Pinpoint the cell where the given text exists, returning its [x, y] midpoint coordinate. 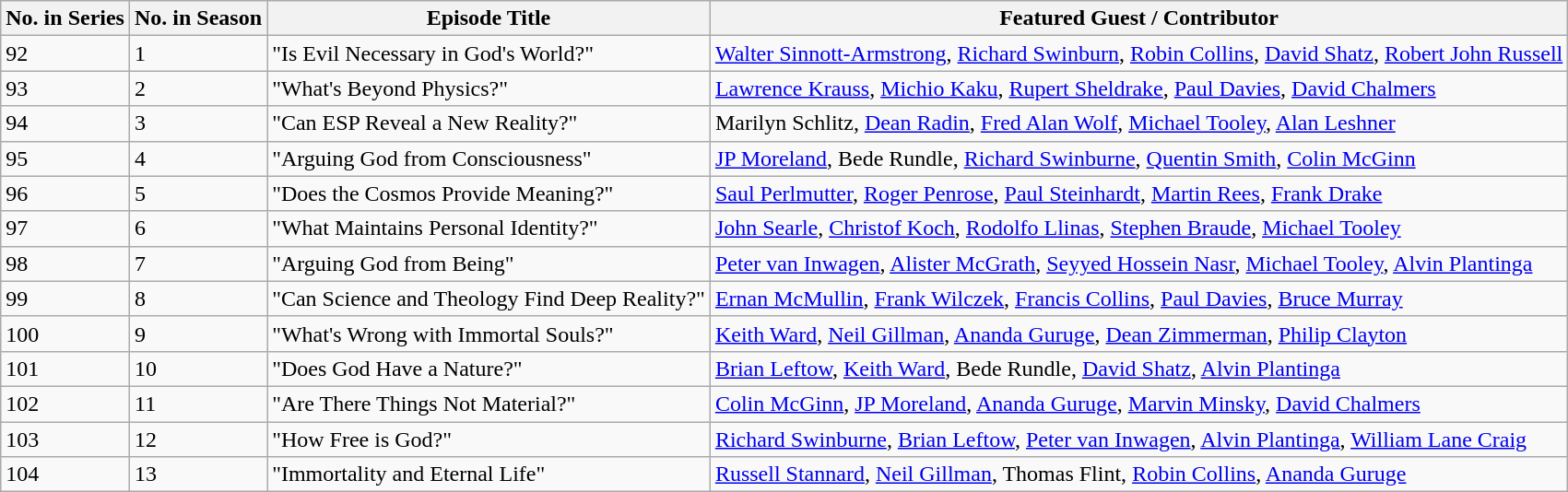
No. in Series [65, 18]
Featured Guest / Contributor [1138, 18]
7 [197, 264]
"Can ESP Reveal a New Reality?" [489, 123]
3 [197, 123]
"Can Science and Theology Find Deep Reality?" [489, 299]
12 [197, 439]
"What's Beyond Physics?" [489, 88]
103 [65, 439]
"How Free is God?" [489, 439]
10 [197, 369]
100 [65, 334]
94 [65, 123]
Brian Leftow, Keith Ward, Bede Rundle, David Shatz, Alvin Plantinga [1138, 369]
1 [197, 53]
"What's Wrong with Immortal Souls?" [489, 334]
11 [197, 404]
Peter van Inwagen, Alister McGrath, Seyyed Hossein Nasr, Michael Tooley, Alvin Plantinga [1138, 264]
"Immortality and Eternal Life" [489, 474]
Richard Swinburne, Brian Leftow, Peter van Inwagen, Alvin Plantinga, William Lane Craig [1138, 439]
"Is Evil Necessary in God's World?" [489, 53]
"Arguing God from Being" [489, 264]
95 [65, 158]
"What Maintains Personal Identity?" [489, 228]
Lawrence Krauss, Michio Kaku, Rupert Sheldrake, Paul Davies, David Chalmers [1138, 88]
101 [65, 369]
4 [197, 158]
Keith Ward, Neil Gillman, Ananda Guruge, Dean Zimmerman, Philip Clayton [1138, 334]
Russell Stannard, Neil Gillman, Thomas Flint, Robin Collins, Ananda Guruge [1138, 474]
Ernan McMullin, Frank Wilczek, Francis Collins, Paul Davies, Bruce Murray [1138, 299]
Walter Sinnott-Armstrong, Richard Swinburn, Robin Collins, David Shatz, Robert John Russell [1138, 53]
No. in Season [197, 18]
Marilyn Schlitz, Dean Radin, Fred Alan Wolf, Michael Tooley, Alan Leshner [1138, 123]
John Searle, Christof Koch, Rodolfo Llinas, Stephen Braude, Michael Tooley [1138, 228]
JP Moreland, Bede Rundle, Richard Swinburne, Quentin Smith, Colin McGinn [1138, 158]
6 [197, 228]
13 [197, 474]
2 [197, 88]
5 [197, 193]
98 [65, 264]
97 [65, 228]
"Arguing God from Consciousness" [489, 158]
"Does God Have a Nature?" [489, 369]
102 [65, 404]
9 [197, 334]
96 [65, 193]
Saul Perlmutter, Roger Penrose, Paul Steinhardt, Martin Rees, Frank Drake [1138, 193]
"Does the Cosmos Provide Meaning?" [489, 193]
Episode Title [489, 18]
104 [65, 474]
8 [197, 299]
93 [65, 88]
Colin McGinn, JP Moreland, Ananda Guruge, Marvin Minsky, David Chalmers [1138, 404]
99 [65, 299]
92 [65, 53]
"Are There Things Not Material?" [489, 404]
